Return the [x, y] coordinate for the center point of the cell that contains the specified text.  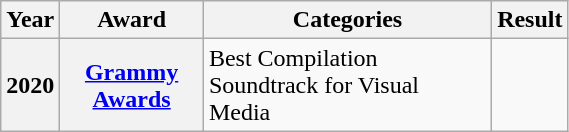
Award [132, 20]
Year [30, 20]
Categories [347, 20]
Result [530, 20]
Best Compilation Soundtrack for Visual Media [347, 85]
Grammy Awards [132, 85]
2020 [30, 85]
